Provide the [x, y] coordinate of the cell's center where the given text is located.  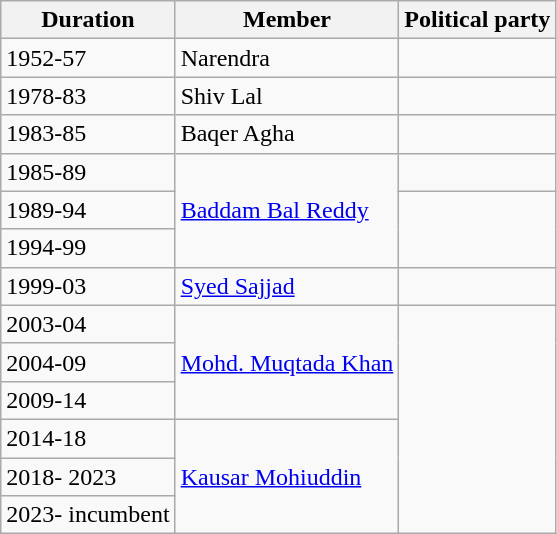
Kausar Mohiuddin [287, 476]
2014-18 [88, 438]
1978-83 [88, 96]
1989-94 [88, 210]
Baddam Bal Reddy [287, 210]
Shiv Lal [287, 96]
2004-09 [88, 362]
Syed Sajjad [287, 286]
Political party [478, 20]
1983-85 [88, 134]
Member [287, 20]
Narendra [287, 58]
1985-89 [88, 172]
2023- incumbent [88, 515]
Duration [88, 20]
2003-04 [88, 324]
2018- 2023 [88, 477]
1994-99 [88, 248]
Mohd. Muqtada Khan [287, 362]
1999-03 [88, 286]
Baqer Agha [287, 134]
2009-14 [88, 400]
1952-57 [88, 58]
